Search for the cell housing the specified text and yield its [x, y] center coordinate. 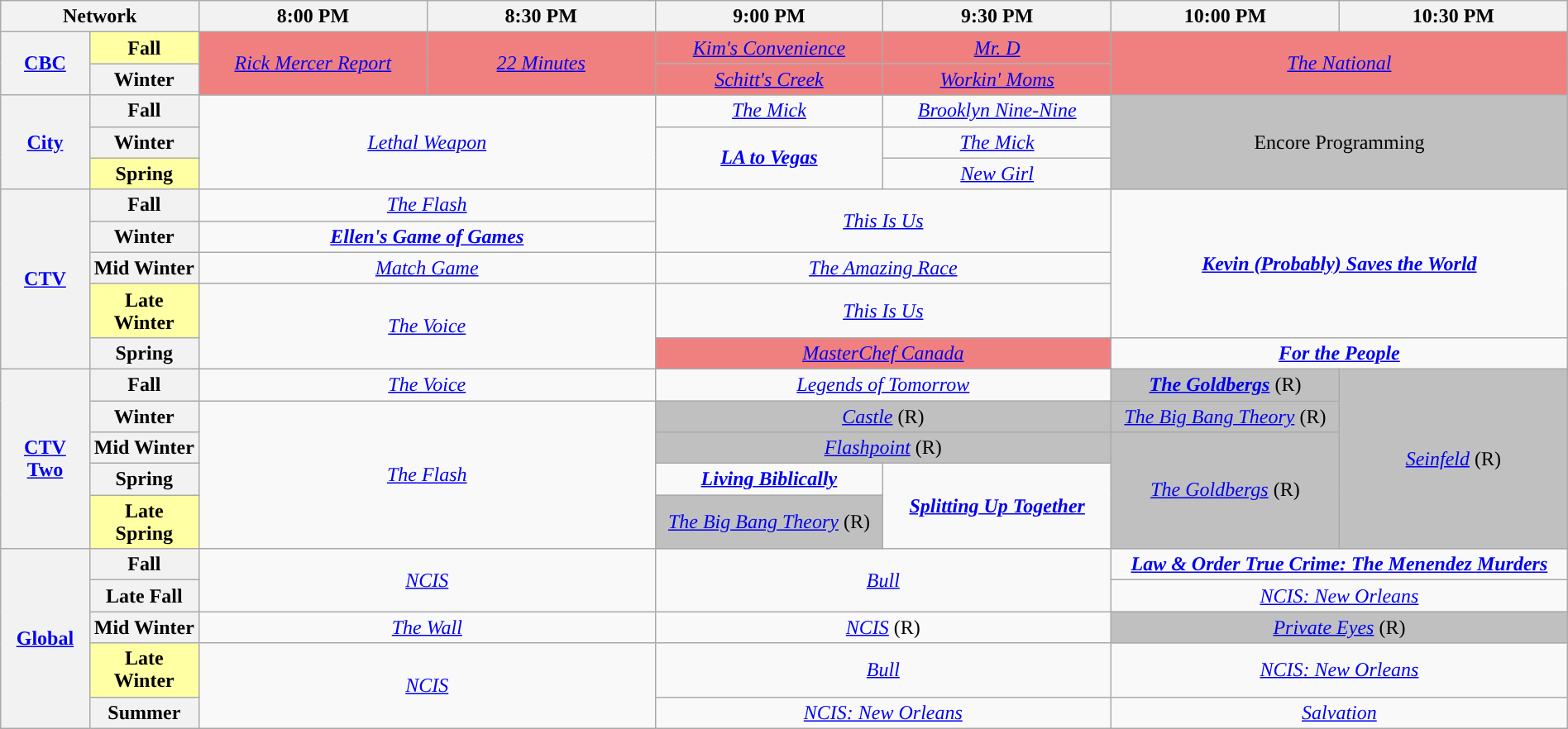
Private Eyes (R) [1340, 627]
Flashpoint (R) [883, 448]
Match Game [428, 268]
Brooklyn Nine-Nine [997, 111]
Mr. D [997, 48]
New Girl [997, 174]
Network [100, 17]
Global [45, 638]
Living Biblically [769, 479]
Schitt's Creek [769, 79]
Late Spring [144, 522]
Kim's Convenience [769, 48]
The Amazing Race [883, 268]
Encore Programming [1340, 142]
Seinfeld (R) [1453, 458]
8:30 PM [541, 17]
Law & Order True Crime: The Menendez Murders [1340, 565]
Lethal Weapon [428, 142]
Castle (R) [883, 416]
Salvation [1340, 712]
For the People [1340, 353]
CTV [45, 279]
Late Fall [144, 596]
NCIS (R) [883, 627]
9:30 PM [997, 17]
8:00 PM [313, 17]
Splitting Up Together [997, 506]
Summer [144, 712]
Workin' Moms [997, 79]
The National [1340, 64]
10:00 PM [1226, 17]
9:00 PM [769, 17]
Ellen's Game of Games [428, 236]
CBC [45, 64]
Rick Mercer Report [313, 64]
22 Minutes [541, 64]
MasterChef Canada [883, 353]
CTV Two [45, 458]
City [45, 142]
The Wall [428, 627]
Kevin (Probably) Saves the World [1340, 263]
10:30 PM [1453, 17]
LA to Vegas [769, 158]
Legends of Tomorrow [883, 384]
